Extract the [X, Y] coordinate from the center of the cell holding the provided text.  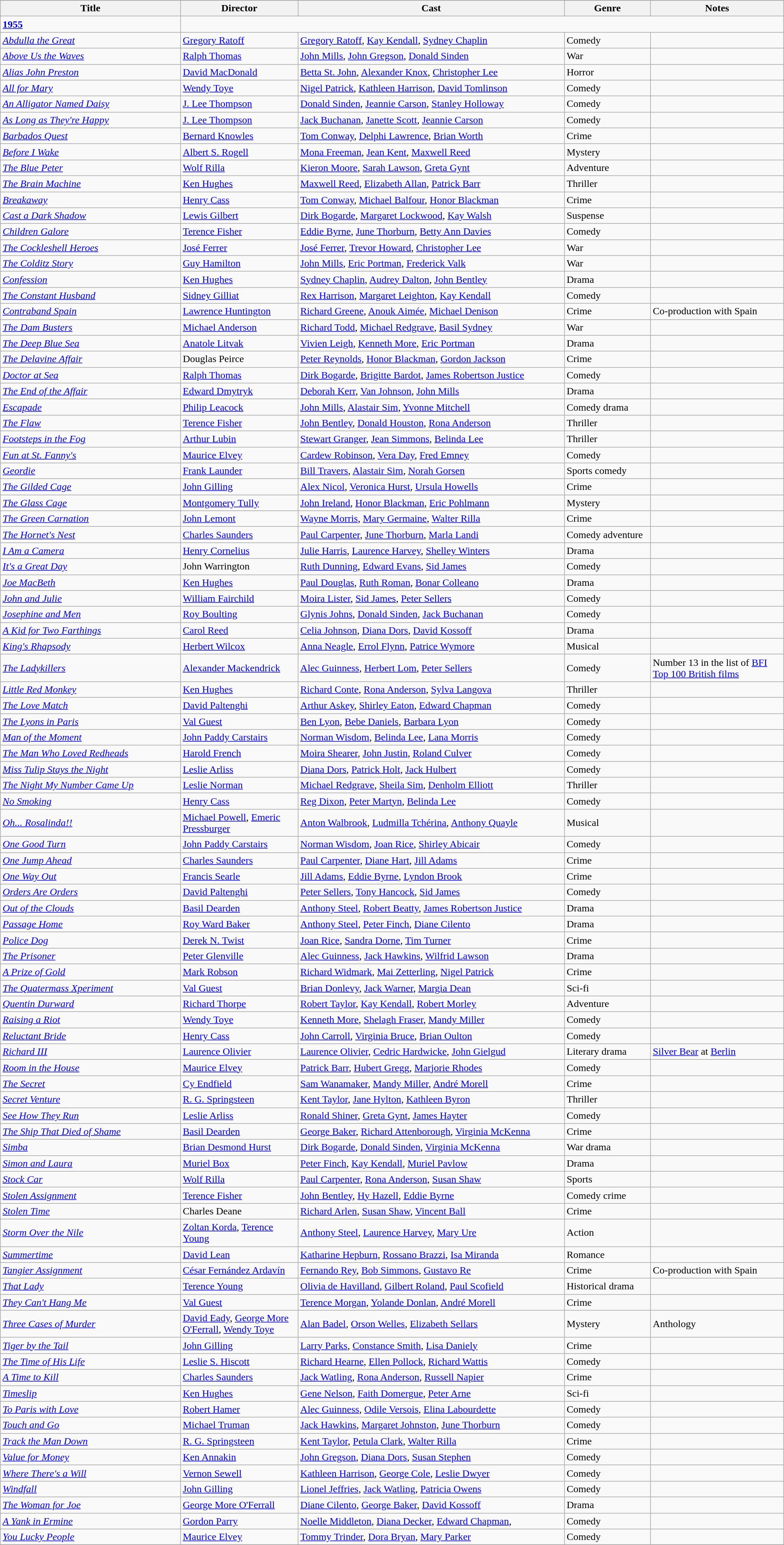
Charles Deane [240, 1211]
Simon and Laura [90, 1163]
The Flaw [90, 423]
Brian Donlevy, Jack Warner, Margia Dean [431, 988]
Comedy drama [607, 407]
Gene Nelson, Faith Domergue, Peter Arne [431, 1393]
Maxwell Reed, Elizabeth Allan, Patrick Barr [431, 184]
Children Galore [90, 232]
A Time to Kill [90, 1377]
Bill Travers, Alastair Sim, Norah Gorsen [431, 471]
Gregory Ratoff, Kay Kendall, Sydney Chaplin [431, 40]
John Bentley, Donald Houston, Rona Anderson [431, 423]
John Mills, Alastair Sim, Yvonne Mitchell [431, 407]
Michael Anderson [240, 327]
The Colditz Story [90, 264]
José Ferrer [240, 248]
Stolen Assignment [90, 1195]
Jack Hawkins, Margaret Johnston, June Thorburn [431, 1425]
Eddie Byrne, June Thorburn, Betty Ann Davies [431, 232]
Patrick Barr, Hubert Gregg, Marjorie Rhodes [431, 1068]
Derek N. Twist [240, 940]
Frank Launder [240, 471]
Cast [431, 8]
Lewis Gilbert [240, 216]
Leslie Norman [240, 785]
Anthony Steel, Laurence Harvey, Mary Ure [431, 1233]
Footsteps in the Fog [90, 439]
Richard Greene, Anouk Aimée, Michael Denison [431, 311]
The Deep Blue Sea [90, 343]
The Blue Peter [90, 168]
Tom Conway, Delphi Lawrence, Brian Worth [431, 136]
One Jump Ahead [90, 860]
I Am a Camera [90, 551]
Action [607, 1233]
Richard III [90, 1052]
Philip Leacock [240, 407]
Richard Hearne, Ellen Pollock, Richard Wattis [431, 1361]
Windfall [90, 1489]
Laurence Olivier, Cedric Hardwicke, John Gielgud [431, 1052]
That Lady [90, 1286]
Roy Boulting [240, 614]
David Eady, George More O'Ferrall, Wendy Toye [240, 1324]
Literary drama [607, 1052]
The Quatermass Xperiment [90, 988]
Ken Annakin [240, 1457]
Vivien Leigh, Kenneth More, Eric Portman [431, 343]
Alec Guinness, Herbert Lom, Peter Sellers [431, 668]
Brian Desmond Hurst [240, 1147]
John Gregson, Diana Dors, Susan Stephen [431, 1457]
John Mills, John Gregson, Donald Sinden [431, 56]
Roy Ward Baker [240, 924]
Stock Car [90, 1179]
Michael Truman [240, 1425]
Alan Badel, Orson Welles, Elizabeth Sellars [431, 1324]
César Fernández Ardavín [240, 1271]
Gordon Parry [240, 1521]
Sports comedy [607, 471]
Herbert Wilcox [240, 646]
Cast a Dark Shadow [90, 216]
Number 13 in the list of BFI Top 100 British films [717, 668]
Storm Over the Nile [90, 1233]
See How They Run [90, 1115]
Orders Are Orders [90, 892]
Genre [607, 8]
Breakaway [90, 200]
Francis Searle [240, 876]
The Secret [90, 1084]
The Brain Machine [90, 184]
John Carroll, Virginia Bruce, Brian Oulton [431, 1036]
Paul Carpenter, Rona Anderson, Susan Shaw [431, 1179]
Anton Walbrook, Ludmilla Tchérina, Anthony Quayle [431, 823]
Donald Sinden, Jeannie Carson, Stanley Holloway [431, 104]
Jill Adams, Eddie Byrne, Lyndon Brook [431, 876]
Kieron Moore, Sarah Lawson, Greta Gynt [431, 168]
Muriel Box [240, 1163]
Ben Lyon, Bebe Daniels, Barbara Lyon [431, 721]
Deborah Kerr, Van Johnson, John Mills [431, 391]
Dirk Bogarde, Donald Sinden, Virginia McKenna [431, 1147]
William Fairchild [240, 598]
An Alligator Named Daisy [90, 104]
Michael Redgrave, Sheila Sim, Denholm Elliott [431, 785]
Anthony Steel, Peter Finch, Diane Cilento [431, 924]
Oh... Rosalinda!! [90, 823]
Quentin Durward [90, 1004]
Paul Carpenter, Diane Hart, Jill Adams [431, 860]
Man of the Moment [90, 738]
Tommy Trinder, Dora Bryan, Mary Parker [431, 1537]
A Kid for Two Farthings [90, 630]
Sam Wanamaker, Mandy Miller, André Morell [431, 1084]
Director [240, 8]
Escapade [90, 407]
Kent Taylor, Petula Clark, Walter Rilla [431, 1441]
You Lucky People [90, 1537]
Diana Dors, Patrick Holt, Jack Hulbert [431, 769]
Stewart Granger, Jean Simmons, Belinda Lee [431, 439]
Terence Morgan, Yolande Donlan, André Morell [431, 1302]
Harold French [240, 753]
Ruth Dunning, Edward Evans, Sid James [431, 567]
As Long as They're Happy [90, 120]
Richard Thorpe [240, 1004]
Timeslip [90, 1393]
Simba [90, 1147]
The Time of His Life [90, 1361]
King's Rhapsody [90, 646]
Abdulla the Great [90, 40]
Stolen Time [90, 1211]
The End of the Affair [90, 391]
Secret Venture [90, 1100]
The Love Match [90, 705]
The Constant Husband [90, 295]
Anatole Litvak [240, 343]
Jack Watling, Rona Anderson, Russell Napier [431, 1377]
George More O'Ferrall [240, 1505]
The Gilded Cage [90, 487]
Tangier Assignment [90, 1271]
Peter Glenville [240, 956]
Henry Cornelius [240, 551]
Mark Robson [240, 972]
Cy Endfield [240, 1084]
Title [90, 8]
Dirk Bogarde, Brigitte Bardot, James Robertson Justice [431, 375]
Arthur Lubin [240, 439]
Lawrence Huntington [240, 311]
Laurence Olivier [240, 1052]
The Ship That Died of Shame [90, 1131]
Out of the Clouds [90, 908]
The Glass Cage [90, 503]
Moira Lister, Sid James, Peter Sellers [431, 598]
Police Dog [90, 940]
Geordie [90, 471]
The Green Carnation [90, 519]
Douglas Peirce [240, 359]
Bernard Knowles [240, 136]
Where There's a Will [90, 1473]
Gregory Ratoff [240, 40]
Before I Wake [90, 152]
Robert Taylor, Kay Kendall, Robert Morley [431, 1004]
Horror [607, 72]
Reluctant Bride [90, 1036]
Anna Neagle, Errol Flynn, Patrice Wymore [431, 646]
They Can't Hang Me [90, 1302]
Michael Powell, Emeric Pressburger [240, 823]
Arthur Askey, Shirley Eaton, Edward Chapman [431, 705]
1955 [90, 24]
Fernando Rey, Bob Simmons, Gustavo Re [431, 1271]
A Prize of Gold [90, 972]
The Night My Number Came Up [90, 785]
Comedy adventure [607, 535]
Wayne Morris, Mary Germaine, Walter Rilla [431, 519]
Richard Todd, Michael Redgrave, Basil Sydney [431, 327]
Touch and Go [90, 1425]
Kathleen Harrison, George Cole, Leslie Dwyer [431, 1473]
Jack Buchanan, Janette Scott, Jeannie Carson [431, 120]
Noelle Middleton, Diana Decker, Edward Chapman, [431, 1521]
Confession [90, 279]
Guy Hamilton [240, 264]
Richard Widmark, Mai Zetterling, Nigel Patrick [431, 972]
The Cockleshell Heroes [90, 248]
Sidney Gilliat [240, 295]
Notes [717, 8]
Peter Reynolds, Honor Blackman, Gordon Jackson [431, 359]
Value for Money [90, 1457]
Anthony Steel, Robert Beatty, James Robertson Justice [431, 908]
War drama [607, 1147]
Larry Parks, Constance Smith, Lisa Daniely [431, 1346]
The Delavine Affair [90, 359]
Contraband Spain [90, 311]
Zoltan Korda, Terence Young [240, 1233]
The Dam Busters [90, 327]
Carol Reed [240, 630]
The Prisoner [90, 956]
David MacDonald [240, 72]
Alec Guinness, Odile Versois, Elina Labourdette [431, 1409]
Fun at St. Fanny's [90, 455]
The Man Who Loved Redheads [90, 753]
Three Cases of Murder [90, 1324]
Passage Home [90, 924]
Joan Rice, Sandra Dorne, Tim Turner [431, 940]
The Hornet's Nest [90, 535]
Richard Conte, Rona Anderson, Sylva Langova [431, 689]
Room in the House [90, 1068]
Reg Dixon, Peter Martyn, Belinda Lee [431, 801]
Sports [607, 1179]
It's a Great Day [90, 567]
Leslie S. Hiscott [240, 1361]
Norman Wisdom, Belinda Lee, Lana Morris [431, 738]
Moira Shearer, John Justin, Roland Culver [431, 753]
Peter Finch, Kay Kendall, Muriel Pavlow [431, 1163]
John and Julie [90, 598]
Alex Nicol, Veronica Hurst, Ursula Howells [431, 487]
Sydney Chaplin, Audrey Dalton, John Bentley [431, 279]
Kent Taylor, Jane Hylton, Kathleen Byron [431, 1100]
Vernon Sewell [240, 1473]
José Ferrer, Trevor Howard, Christopher Lee [431, 248]
Comedy crime [607, 1195]
Anthology [717, 1324]
Richard Arlen, Susan Shaw, Vincent Ball [431, 1211]
Katharine Hepburn, Rossano Brazzi, Isa Miranda [431, 1254]
The Lyons in Paris [90, 721]
Robert Hamer [240, 1409]
Barbados Quest [90, 136]
Paul Douglas, Ruth Roman, Bonar Colleano [431, 582]
Terence Young [240, 1286]
John Lemont [240, 519]
Suspense [607, 216]
Romance [607, 1254]
Cardew Robinson, Vera Day, Fred Emney [431, 455]
Little Red Monkey [90, 689]
No Smoking [90, 801]
The Woman for Joe [90, 1505]
Olivia de Havilland, Gilbert Roland, Paul Scofield [431, 1286]
David Lean [240, 1254]
Alexander Mackendrick [240, 668]
Norman Wisdom, Joan Rice, Shirley Abicair [431, 844]
Montgomery Tully [240, 503]
Rex Harrison, Margaret Leighton, Kay Kendall [431, 295]
Historical drama [607, 1286]
Ronald Shiner, Greta Gynt, James Hayter [431, 1115]
Josephine and Men [90, 614]
Paul Carpenter, June Thorburn, Marla Landi [431, 535]
John Bentley, Hy Hazell, Eddie Byrne [431, 1195]
Doctor at Sea [90, 375]
All for Mary [90, 88]
The Ladykillers [90, 668]
Glynis Johns, Donald Sinden, Jack Buchanan [431, 614]
Celia Johnson, Diana Dors, David Kossoff [431, 630]
Betta St. John, Alexander Knox, Christopher Lee [431, 72]
One Good Turn [90, 844]
John Warrington [240, 567]
Dirk Bogarde, Margaret Lockwood, Kay Walsh [431, 216]
Edward Dmytryk [240, 391]
Joe MacBeth [90, 582]
To Paris with Love [90, 1409]
Track the Man Down [90, 1441]
Summertime [90, 1254]
Above Us the Waves [90, 56]
Tom Conway, Michael Balfour, Honor Blackman [431, 200]
Mona Freeman, Jean Kent, Maxwell Reed [431, 152]
Nigel Patrick, Kathleen Harrison, David Tomlinson [431, 88]
One Way Out [90, 876]
Kenneth More, Shelagh Fraser, Mandy Miller [431, 1020]
Albert S. Rogell [240, 152]
Julie Harris, Laurence Harvey, Shelley Winters [431, 551]
Miss Tulip Stays the Night [90, 769]
Silver Bear at Berlin [717, 1052]
John Mills, Eric Portman, Frederick Valk [431, 264]
Peter Sellers, Tony Hancock, Sid James [431, 892]
Alec Guinness, Jack Hawkins, Wilfrid Lawson [431, 956]
Lionel Jeffries, Jack Watling, Patricia Owens [431, 1489]
Tiger by the Tail [90, 1346]
Diane Cilento, George Baker, David Kossoff [431, 1505]
Alias John Preston [90, 72]
Raising a Riot [90, 1020]
A Yank in Ermine [90, 1521]
John Ireland, Honor Blackman, Eric Pohlmann [431, 503]
George Baker, Richard Attenborough, Virginia McKenna [431, 1131]
